Locate the cell with the specified text and output its (X, Y) center coordinate. 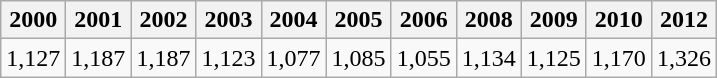
2006 (424, 20)
2000 (34, 20)
1,123 (228, 58)
1,127 (34, 58)
1,125 (554, 58)
2009 (554, 20)
1,077 (294, 58)
2010 (618, 20)
1,134 (488, 58)
1,326 (684, 58)
2002 (164, 20)
2004 (294, 20)
2003 (228, 20)
1,170 (618, 58)
1,085 (358, 58)
2008 (488, 20)
2005 (358, 20)
2001 (98, 20)
2012 (684, 20)
1,055 (424, 58)
